Detect which cell encompasses the target text, then output its (x, y) center coordinate. 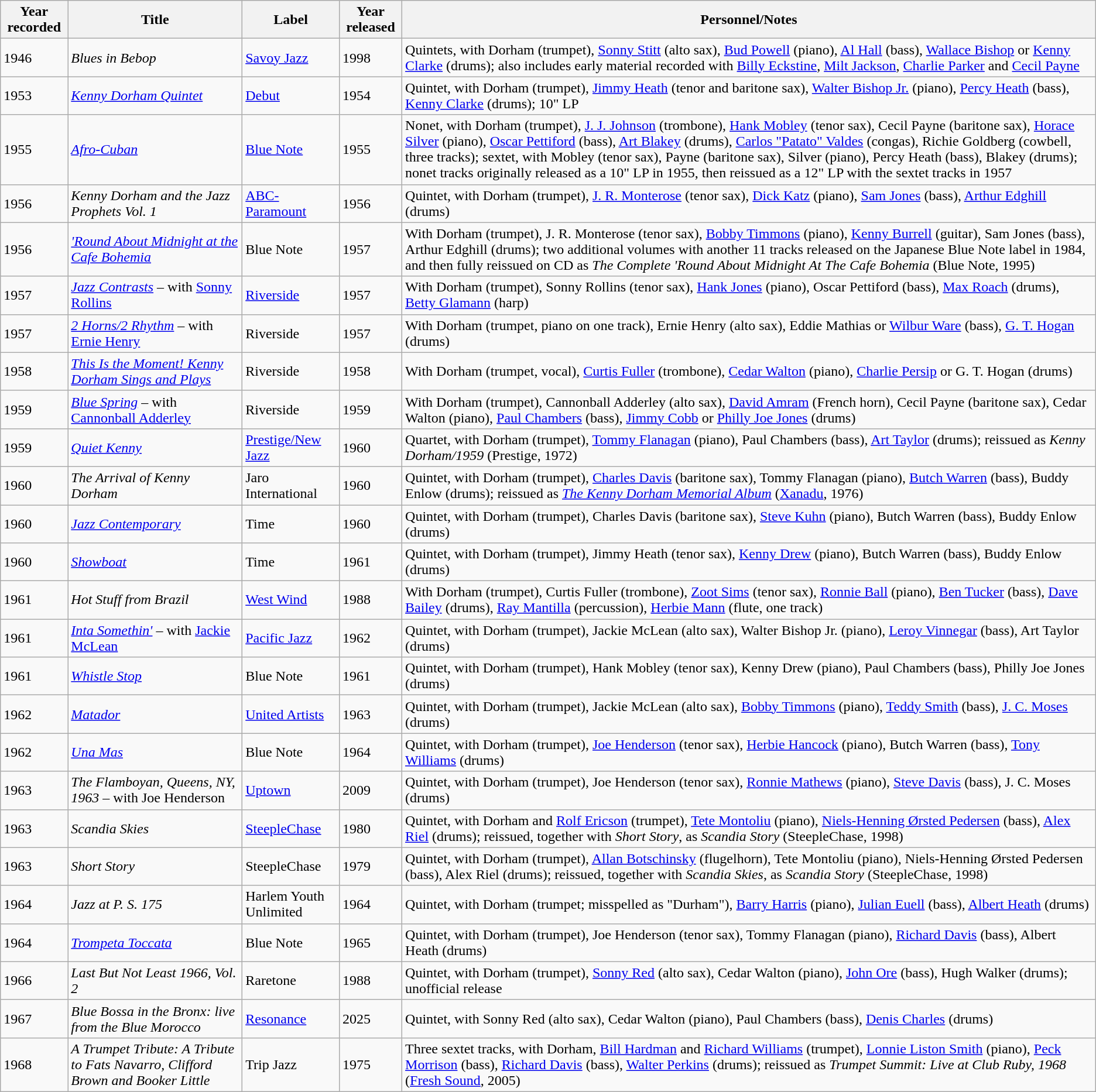
Trip Jazz (291, 1064)
Blue Spring – with Cannonball Adderley (155, 410)
Quintet, with Dorham (trumpet), Jimmy Heath (tenor sax), Kenny Drew (piano), Butch Warren (bass), Buddy Enlow (drums) (749, 562)
1975 (370, 1064)
With Dorham (trumpet), Sonny Rollins (tenor sax), Hank Jones (piano), Oscar Pettiford (bass), Max Roach (drums), Betty Glamann (harp) (749, 295)
2 Horns/2 Rhythm – with Ernie Henry (155, 334)
Title (155, 20)
Quiet Kenny (155, 447)
Quintet, with Sonny Red (alto sax), Cedar Walton (piano), Paul Chambers (bass), Denis Charles (drums) (749, 1018)
Kenny Dorham Quintet (155, 96)
Matador (155, 714)
Jazz at P. S. 175 (155, 905)
A Trumpet Tribute: A Tribute to Fats Navarro, Clifford Brown and Booker Little (155, 1064)
Blue Bossa in the Bronx: live from the Blue Morocco (155, 1018)
Quintet, with Dorham (trumpet), J. R. Monterose (tenor sax), Dick Katz (piano), Sam Jones (bass), Arthur Edghill (drums) (749, 204)
Jazz Contrasts – with Sonny Rollins (155, 295)
Uptown (291, 790)
The Arrival of Kenny Dorham (155, 486)
Hot Stuff from Brazil (155, 600)
1998 (370, 57)
Blues in Bebop (155, 57)
Whistle Stop (155, 677)
Showboat (155, 562)
1966 (34, 981)
Year recorded (34, 20)
Una Mas (155, 753)
1946 (34, 57)
Inta Somethin' – with Jackie McLean (155, 638)
Quintet, with Dorham (trumpet), Charles Davis (baritone sax), Steve Kuhn (piano), Butch Warren (bass), Buddy Enlow (drums) (749, 523)
1980 (370, 829)
Last But Not Least 1966, Vol. 2 (155, 981)
Trompeta Toccata (155, 942)
Quartet, with Dorham (trumpet), Tommy Flanagan (piano), Paul Chambers (bass), Art Taylor (drums); reissued as Kenny Dorham/1959 (Prestige, 1972) (749, 447)
Jazz Contemporary (155, 523)
2025 (370, 1018)
With Dorham (trumpet, piano on one track), Ernie Henry (alto sax), Eddie Mathias or Wilbur Ware (bass), G. T. Hogan (drums) (749, 334)
ABC-Paramount (291, 204)
1967 (34, 1018)
Raretone (291, 981)
1965 (370, 942)
2009 (370, 790)
1954 (370, 96)
Debut (291, 96)
Quintet, with Dorham (trumpet), Joe Henderson (tenor sax), Herbie Hancock (piano), Butch Warren (bass), Tony Williams (drums) (749, 753)
1968 (34, 1064)
Quintet, with Dorham (trumpet), Hank Mobley (tenor sax), Kenny Drew (piano), Paul Chambers (bass), Philly Joe Jones (drums) (749, 677)
This Is the Moment! Kenny Dorham Sings and Plays (155, 371)
Quintet, with Dorham (trumpet; misspelled as "Durham"), Barry Harris (piano), Julian Euell (bass), Albert Heath (drums) (749, 905)
1953 (34, 96)
Year released (370, 20)
Quintet, with Dorham (trumpet), Jimmy Heath (tenor and baritone sax), Walter Bishop Jr. (piano), Percy Heath (bass), Kenny Clarke (drums); 10" LP (749, 96)
Savoy Jazz (291, 57)
Label (291, 20)
Personnel/Notes (749, 20)
Quintet, with Dorham (trumpet), Sonny Red (alto sax), Cedar Walton (piano), John Ore (bass), Hugh Walker (drums); unofficial release (749, 981)
Quintet, with Dorham (trumpet), Jackie McLean (alto sax), Bobby Timmons (piano), Teddy Smith (bass), J. C. Moses (drums) (749, 714)
Afro-Cuban (155, 150)
Prestige/New Jazz (291, 447)
'Round About Midnight at the Cafe Bohemia (155, 249)
The Flamboyan, Queens, NY, 1963 – with Joe Henderson (155, 790)
Pacific Jazz (291, 638)
Quintet, with Dorham (trumpet), Jackie McLean (alto sax), Walter Bishop Jr. (piano), Leroy Vinnegar (bass), Art Taylor (drums) (749, 638)
Short Story (155, 866)
West Wind (291, 600)
United Artists (291, 714)
With Dorham (trumpet, vocal), Curtis Fuller (trombone), Cedar Walton (piano), Charlie Persip or G. T. Hogan (drums) (749, 371)
1979 (370, 866)
Kenny Dorham and the Jazz Prophets Vol. 1 (155, 204)
Harlem Youth Unlimited (291, 905)
Quintet, with Dorham (trumpet), Joe Henderson (tenor sax), Tommy Flanagan (piano), Richard Davis (bass), Albert Heath (drums) (749, 942)
Jaro International (291, 486)
Scandia Skies (155, 829)
Quintet, with Dorham (trumpet), Joe Henderson (tenor sax), Ronnie Mathews (piano), Steve Davis (bass), J. C. Moses (drums) (749, 790)
Resonance (291, 1018)
